From the cell containing the given text, extract its center point as [x, y] coordinate. 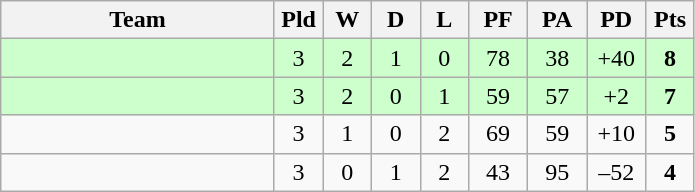
57 [558, 96]
69 [498, 134]
43 [498, 172]
PD [616, 20]
5 [670, 134]
Team [138, 20]
38 [558, 58]
L [444, 20]
78 [498, 58]
Pts [670, 20]
PA [558, 20]
+2 [616, 96]
Pld [298, 20]
95 [558, 172]
+10 [616, 134]
7 [670, 96]
D [396, 20]
4 [670, 172]
W [348, 20]
–52 [616, 172]
8 [670, 58]
+40 [616, 58]
PF [498, 20]
